Scan for the cell matching the given text and deliver its (X, Y) coordinate at center. 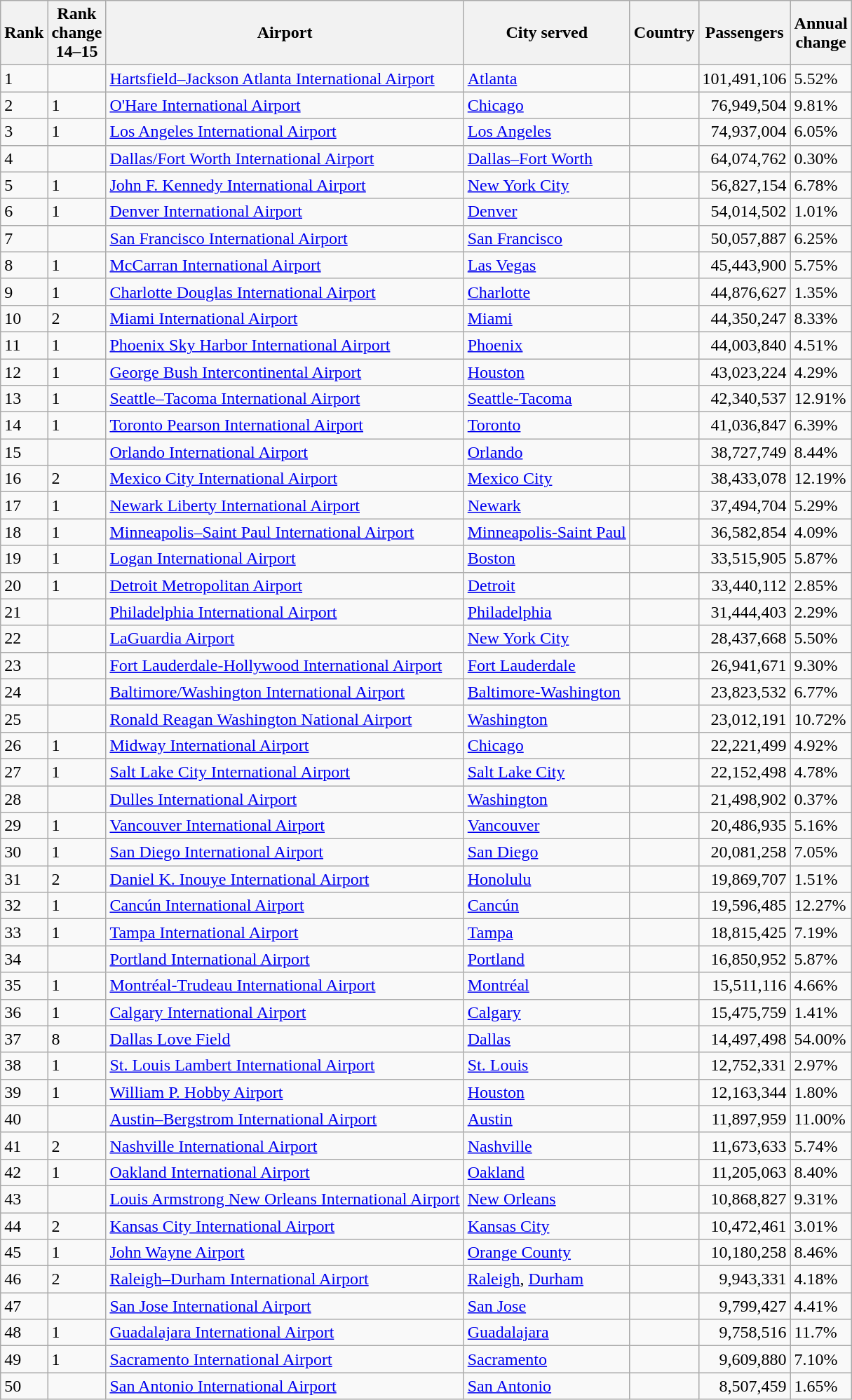
Guadalajara International Airport (285, 1333)
Salt Lake City International Airport (285, 772)
Miami (547, 318)
Montréal-Trudeau International Airport (285, 986)
1.80% (820, 1092)
Toronto Pearson International Airport (285, 426)
10 (24, 318)
San Diego (547, 852)
76,949,504 (745, 105)
Rank (24, 33)
6.77% (820, 692)
Baltimore/Washington International Airport (285, 692)
Kansas City (547, 1226)
36,582,854 (745, 532)
43,023,224 (745, 372)
Fort Lauderdale-Hollywood International Airport (285, 665)
18 (24, 532)
4.18% (820, 1279)
0.30% (820, 158)
8.40% (820, 1172)
Tampa International Airport (285, 932)
11,897,959 (745, 1119)
4.09% (820, 532)
Los Angeles (547, 132)
Raleigh–Durham International Airport (285, 1279)
15,475,759 (745, 1012)
14,497,498 (745, 1039)
8.33% (820, 318)
44 (24, 1226)
6.05% (820, 132)
15,511,116 (745, 986)
Mexico City International Airport (285, 479)
5.74% (820, 1146)
San Antonio International Airport (285, 1386)
2.85% (820, 585)
Sacramento International Airport (285, 1359)
Newark Liberty International Airport (285, 505)
4.92% (820, 745)
Daniel K. Inouye International Airport (285, 879)
Orlando (547, 452)
16,850,952 (745, 959)
Hartsfield–Jackson Atlanta International Airport (285, 79)
14 (24, 426)
7 (24, 238)
O'Hare International Airport (285, 105)
3 (24, 132)
16 (24, 479)
33,440,112 (745, 585)
15 (24, 452)
56,827,154 (745, 185)
4.29% (820, 372)
Passengers (745, 33)
10,180,258 (745, 1253)
6 (24, 212)
4.51% (820, 345)
Kansas City International Airport (285, 1226)
64,074,762 (745, 158)
2.97% (820, 1066)
9.31% (820, 1199)
Vancouver (547, 826)
17 (24, 505)
38,727,749 (745, 452)
Oakland International Airport (285, 1172)
2.29% (820, 612)
Oakland (547, 1172)
Phoenix (547, 345)
San Jose (547, 1306)
Honolulu (547, 879)
41,036,847 (745, 426)
1.41% (820, 1012)
Raleigh, Durham (547, 1279)
9.81% (820, 105)
Detroit Metropolitan Airport (285, 585)
101,491,106 (745, 79)
6.78% (820, 185)
Ronald Reagan Washington National Airport (285, 719)
Airport (285, 33)
McCarran International Airport (285, 265)
9,799,427 (745, 1306)
Mexico City (547, 479)
7.05% (820, 852)
12.27% (820, 906)
37 (24, 1039)
20,081,258 (745, 852)
Tampa (547, 932)
St. Louis (547, 1066)
10,472,461 (745, 1226)
Country (664, 33)
Portland (547, 959)
12 (24, 372)
Dallas (547, 1039)
New Orleans (547, 1199)
47 (24, 1306)
Minneapolis–Saint Paul International Airport (285, 532)
33 (24, 932)
4.41% (820, 1306)
Detroit (547, 585)
4.66% (820, 986)
Philadelphia (547, 612)
37,494,704 (745, 505)
38,433,078 (745, 479)
42,340,537 (745, 399)
44,876,627 (745, 292)
7.19% (820, 932)
9.30% (820, 665)
Austin (547, 1119)
San Francisco (547, 238)
Sacramento (547, 1359)
43 (24, 1199)
74,937,004 (745, 132)
Los Angeles International Airport (285, 132)
Newark (547, 505)
5.52% (820, 79)
28 (24, 798)
11,673,633 (745, 1146)
Seattle–Tacoma International Airport (285, 399)
Orlando International Airport (285, 452)
11 (24, 345)
35 (24, 986)
20,486,935 (745, 826)
William P. Hobby Airport (285, 1092)
1.35% (820, 292)
Portland International Airport (285, 959)
28,437,668 (745, 639)
1.01% (820, 212)
6.25% (820, 238)
32 (24, 906)
49 (24, 1359)
Philadelphia International Airport (285, 612)
John F. Kennedy International Airport (285, 185)
1.51% (820, 879)
19,596,485 (745, 906)
31 (24, 879)
9,609,880 (745, 1359)
41 (24, 1146)
13 (24, 399)
22 (24, 639)
Denver International Airport (285, 212)
23,823,532 (745, 692)
Atlanta (547, 79)
St. Louis Lambert International Airport (285, 1066)
Cancún International Airport (285, 906)
Boston (547, 559)
8.46% (820, 1253)
Salt Lake City (547, 772)
Seattle-Tacoma (547, 399)
44,350,247 (745, 318)
48 (24, 1333)
Fort Lauderdale (547, 665)
3.01% (820, 1226)
City served (547, 33)
4.78% (820, 772)
Nashville (547, 1146)
42 (24, 1172)
San Antonio (547, 1386)
36 (24, 1012)
Louis Armstrong New Orleans International Airport (285, 1199)
39 (24, 1092)
9,758,516 (745, 1333)
Baltimore-Washington (547, 692)
12,752,331 (745, 1066)
Denver (547, 212)
George Bush Intercontinental Airport (285, 372)
23 (24, 665)
Phoenix Sky Harbor International Airport (285, 345)
11.7% (820, 1333)
LaGuardia Airport (285, 639)
11.00% (820, 1119)
40 (24, 1119)
9 (24, 292)
8,507,459 (745, 1386)
5.50% (820, 639)
0.37% (820, 798)
1.65% (820, 1386)
John Wayne Airport (285, 1253)
5 (24, 185)
6.39% (820, 426)
27 (24, 772)
San Jose International Airport (285, 1306)
45 (24, 1253)
10,868,827 (745, 1199)
22,221,499 (745, 745)
Vancouver International Airport (285, 826)
29 (24, 826)
9,943,331 (745, 1279)
Annualchange (820, 33)
5.16% (820, 826)
50,057,887 (745, 238)
Dallas–Fort Worth (547, 158)
Orange County (547, 1253)
21,498,902 (745, 798)
Charlotte Douglas International Airport (285, 292)
50 (24, 1386)
21 (24, 612)
54.00% (820, 1039)
19,869,707 (745, 879)
Guadalajara (547, 1333)
12,163,344 (745, 1092)
46 (24, 1279)
38 (24, 1066)
54,014,502 (745, 212)
Dallas Love Field (285, 1039)
22,152,498 (745, 772)
Toronto (547, 426)
Dulles International Airport (285, 798)
5.29% (820, 505)
Calgary International Airport (285, 1012)
Miami International Airport (285, 318)
12.19% (820, 479)
Minneapolis-Saint Paul (547, 532)
26 (24, 745)
San Francisco International Airport (285, 238)
20 (24, 585)
San Diego International Airport (285, 852)
8.44% (820, 452)
4 (24, 158)
Midway International Airport (285, 745)
Austin–Bergstrom International Airport (285, 1119)
34 (24, 959)
18,815,425 (745, 932)
45,443,900 (745, 265)
30 (24, 852)
26,941,671 (745, 665)
33,515,905 (745, 559)
Charlotte (547, 292)
12.91% (820, 399)
Rankchange14–15 (77, 33)
Montréal (547, 986)
44,003,840 (745, 345)
24 (24, 692)
11,205,063 (745, 1172)
10.72% (820, 719)
25 (24, 719)
Las Vegas (547, 265)
Cancún (547, 906)
7.10% (820, 1359)
Logan International Airport (285, 559)
19 (24, 559)
23,012,191 (745, 719)
31,444,403 (745, 612)
Calgary (547, 1012)
5.75% (820, 265)
Nashville International Airport (285, 1146)
Dallas/Fort Worth International Airport (285, 158)
